Capture the cell that displays the provided text and extract its (x, y) central coordinate. 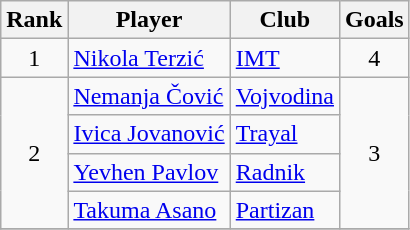
4 (374, 58)
Nemanja Čović (149, 96)
Goals (374, 20)
Rank (34, 20)
2 (34, 153)
Takuma Asano (149, 210)
Radnik (284, 172)
Nikola Terzić (149, 58)
Partizan (284, 210)
Yevhen Pavlov (149, 172)
IMT (284, 58)
1 (34, 58)
3 (374, 153)
Player (149, 20)
Trayal (284, 134)
Vojvodina (284, 96)
Club (284, 20)
Ivica Jovanović (149, 134)
